Find where the given text appears and provide that cell's center as (X, Y) coordinate. 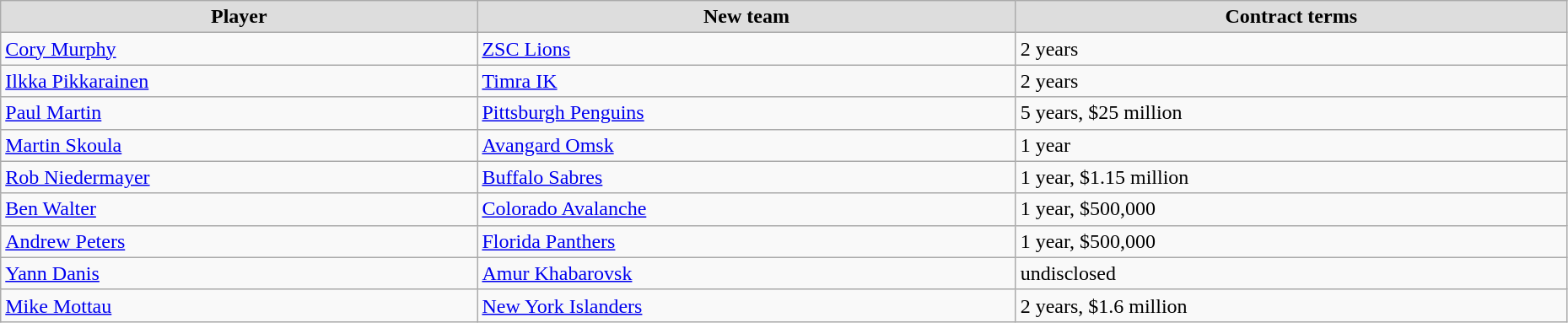
New team (746, 17)
Ben Walter (240, 209)
1 year (1291, 145)
Player (240, 17)
Mike Mottau (240, 305)
undisclosed (1291, 273)
Florida Panthers (746, 241)
Buffalo Sabres (746, 177)
New York Islanders (746, 305)
Andrew Peters (240, 241)
Avangard Omsk (746, 145)
ZSC Lions (746, 49)
Ilkka Pikkarainen (240, 81)
Yann Danis (240, 273)
Rob Niedermayer (240, 177)
Paul Martin (240, 113)
2 years, $1.6 million (1291, 305)
Amur Khabarovsk (746, 273)
Martin Skoula (240, 145)
1 year, $1.15 million (1291, 177)
Contract terms (1291, 17)
Cory Murphy (240, 49)
Colorado Avalanche (746, 209)
Pittsburgh Penguins (746, 113)
5 years, $25 million (1291, 113)
Timra IK (746, 81)
